Identify which cell holds the provided text, then report its (x, y) central coordinate. 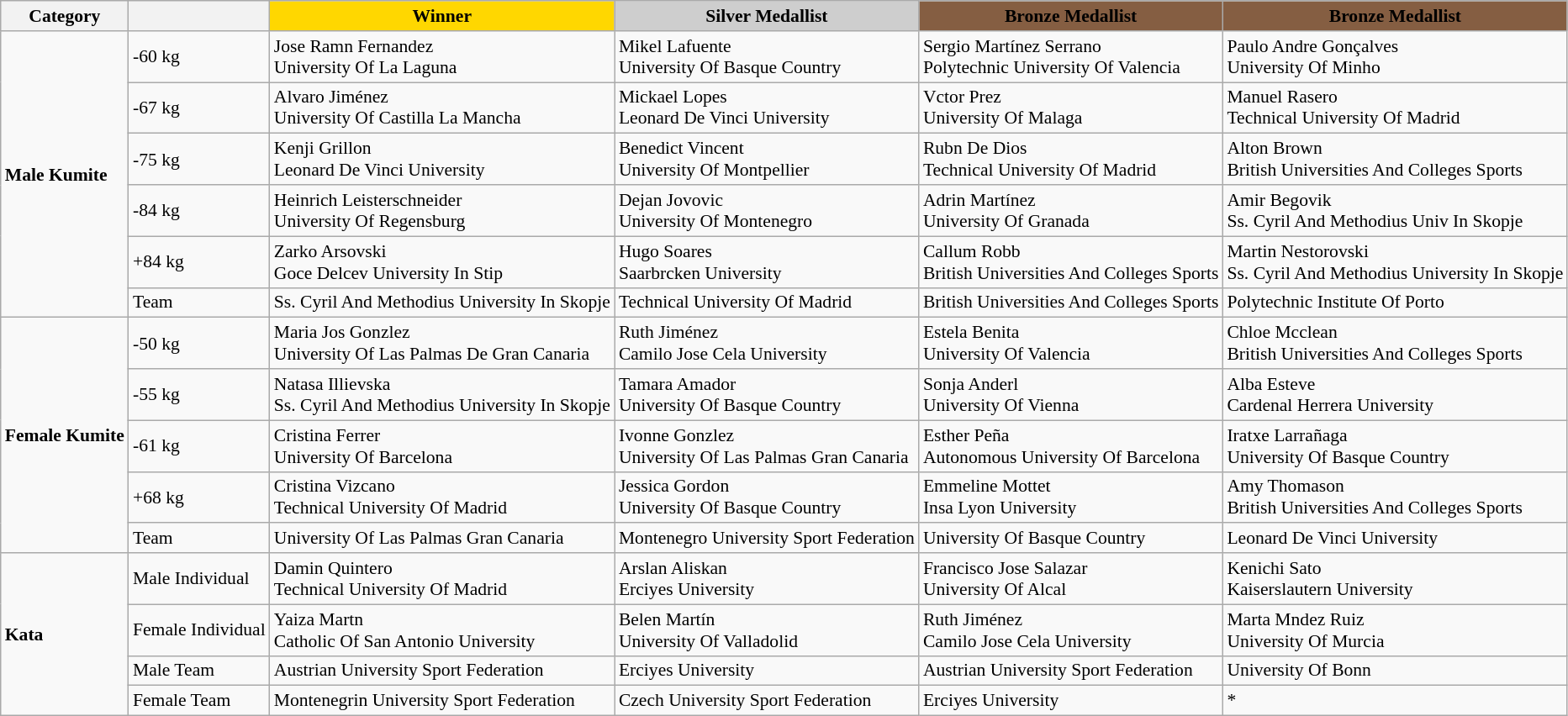
Iratxe Larrañaga University Of Basque Country (1395, 445)
Rubn De Dios Technical University Of Madrid (1071, 160)
Adrin Martínez University Of Granada (1071, 210)
British Universities And Colleges Sports (1071, 303)
Hugo Soares Saarbrcken University (767, 262)
-61 kg (199, 445)
Mikel Lafuente University Of Basque Country (767, 57)
Amy Thomason British Universities And Colleges Sports (1395, 498)
Female Kumite (65, 435)
Francisco Jose Salazar University Of Alcal (1071, 578)
Silver Medallist (767, 16)
Sergio Martínez Serrano Polytechnic University Of Valencia (1071, 57)
Ss. Cyril And Methodius University In Skopje (442, 303)
Male Team (199, 671)
Category (65, 16)
Alton Brown British Universities And Colleges Sports (1395, 160)
Dejan Jovovic University Of Montenegro (767, 210)
-67 kg (199, 108)
Male Kumite (65, 175)
Arslan Aliskan Erciyes University (767, 578)
+68 kg (199, 498)
-50 kg (199, 343)
-84 kg (199, 210)
Alba Esteve Cardenal Herrera University (1395, 395)
Amir Begovik Ss. Cyril And Methodius Univ In Skopje (1395, 210)
Kenichi Sato Kaiserslautern University (1395, 578)
Esther Peña Autonomous University Of Barcelona (1071, 445)
Emmeline Mottet Insa Lyon University (1071, 498)
Sonja Anderl University Of Vienna (1071, 395)
Winner (442, 16)
Jose Ramn Fernandez University Of La Laguna (442, 57)
Czech University Sport Federation (767, 701)
University Of Basque Country (1071, 539)
Chloe Mcclean British Universities And Colleges Sports (1395, 343)
Callum Robb British Universities And Colleges Sports (1071, 262)
Damin Quintero Technical University Of Madrid (442, 578)
Alvaro Jiménez University Of Castilla La Mancha (442, 108)
-75 kg (199, 160)
Cristina Vizcano Technical University Of Madrid (442, 498)
-60 kg (199, 57)
Manuel Rasero Technical University Of Madrid (1395, 108)
Montenegrin University Sport Federation (442, 701)
Paulo Andre Gonçalves University Of Minho (1395, 57)
Heinrich Leisterschneider University Of Regensburg (442, 210)
Montenegro University Sport Federation (767, 539)
Female Team (199, 701)
Cristina Ferrer University Of Barcelona (442, 445)
Technical University Of Madrid (767, 303)
Leonard De Vinci University (1395, 539)
Maria Jos Gonzlez University Of Las Palmas De Gran Canaria (442, 343)
Natasa Illievska Ss. Cyril And Methodius University In Skopje (442, 395)
Yaiza Martn Catholic Of San Antonio University (442, 630)
Zarko Arsovski Goce Delcev University In Stip (442, 262)
Jessica Gordon University Of Basque Country (767, 498)
University Of Las Palmas Gran Canaria (442, 539)
Martin Nestorovski Ss. Cyril And Methodius University In Skopje (1395, 262)
Mickael Lopes Leonard De Vinci University (767, 108)
Benedict Vincent University Of Montpellier (767, 160)
Marta Mndez Ruiz University Of Murcia (1395, 630)
Tamara Amador University Of Basque Country (767, 395)
Belen Martín University Of Valladolid (767, 630)
University Of Bonn (1395, 671)
Male Individual (199, 578)
+84 kg (199, 262)
-55 kg (199, 395)
Female Individual (199, 630)
Estela Benita University Of Valencia (1071, 343)
* (1395, 701)
Kenji Grillon Leonard De Vinci University (442, 160)
Vctor Prez University Of Malaga (1071, 108)
Polytechnic Institute Of Porto (1395, 303)
Ivonne Gonzlez University Of Las Palmas Gran Canaria (767, 445)
Kata (65, 634)
